Pinpoint the cell where the given text exists, returning its (x, y) midpoint coordinate. 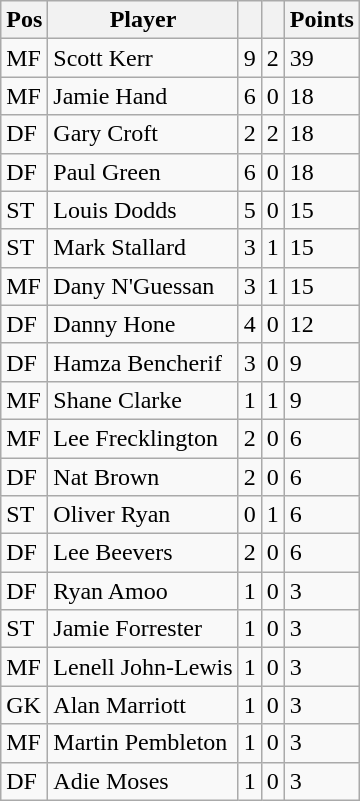
Alan Marriott (143, 705)
Nat Brown (143, 477)
Lee Beevers (143, 553)
Oliver Ryan (143, 515)
Mark Stallard (143, 248)
12 (322, 324)
Lee Frecklington (143, 438)
Adie Moses (143, 781)
Louis Dodds (143, 210)
Lenell John-Lewis (143, 667)
Gary Croft (143, 134)
Points (322, 20)
Martin Pembleton (143, 743)
Ryan Amoo (143, 591)
Shane Clarke (143, 400)
Dany N'Guessan (143, 286)
Player (143, 20)
Hamza Bencherif (143, 362)
Jamie Forrester (143, 629)
5 (250, 210)
Pos (24, 20)
Jamie Hand (143, 96)
Paul Green (143, 172)
Scott Kerr (143, 58)
Danny Hone (143, 324)
GK (24, 705)
4 (250, 324)
39 (322, 58)
